Scan for the cell matching the given text and deliver its [x, y] coordinate at center. 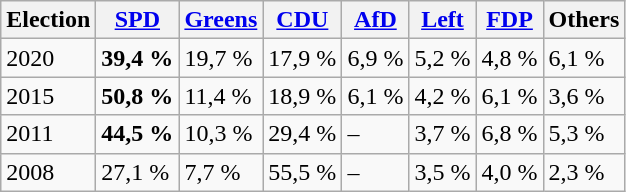
44,5 % [138, 134]
Left [442, 20]
5,3 % [584, 134]
Others [584, 20]
29,4 % [302, 134]
4,0 % [510, 172]
5,2 % [442, 58]
FDP [510, 20]
10,3 % [221, 134]
50,8 % [138, 96]
Greens [221, 20]
3,7 % [442, 134]
6,8 % [510, 134]
3,5 % [442, 172]
11,4 % [221, 96]
39,4 % [138, 58]
2,3 % [584, 172]
27,1 % [138, 172]
7,7 % [221, 172]
4,8 % [510, 58]
6,9 % [376, 58]
SPD [138, 20]
2020 [48, 58]
18,9 % [302, 96]
Election [48, 20]
17,9 % [302, 58]
55,5 % [302, 172]
2011 [48, 134]
AfD [376, 20]
CDU [302, 20]
3,6 % [584, 96]
4,2 % [442, 96]
19,7 % [221, 58]
2015 [48, 96]
2008 [48, 172]
